Locate the cell with the specified text and output its (x, y) center coordinate. 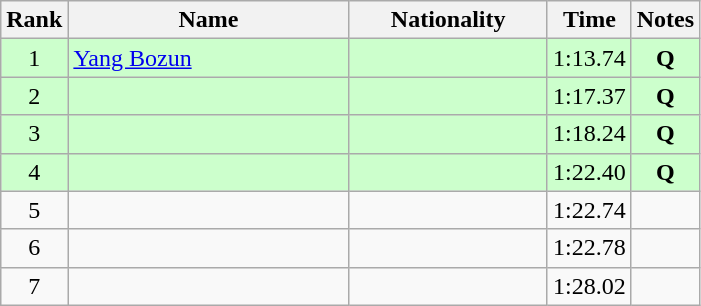
6 (34, 248)
4 (34, 172)
2 (34, 96)
7 (34, 286)
1:18.24 (589, 134)
Time (589, 20)
1:22.74 (589, 210)
5 (34, 210)
Yang Bozun (208, 58)
1:17.37 (589, 96)
Notes (665, 20)
1:28.02 (589, 286)
1:13.74 (589, 58)
1 (34, 58)
Nationality (448, 20)
Name (208, 20)
1:22.78 (589, 248)
3 (34, 134)
Rank (34, 20)
1:22.40 (589, 172)
